Capture the cell that displays the provided text and extract its (x, y) central coordinate. 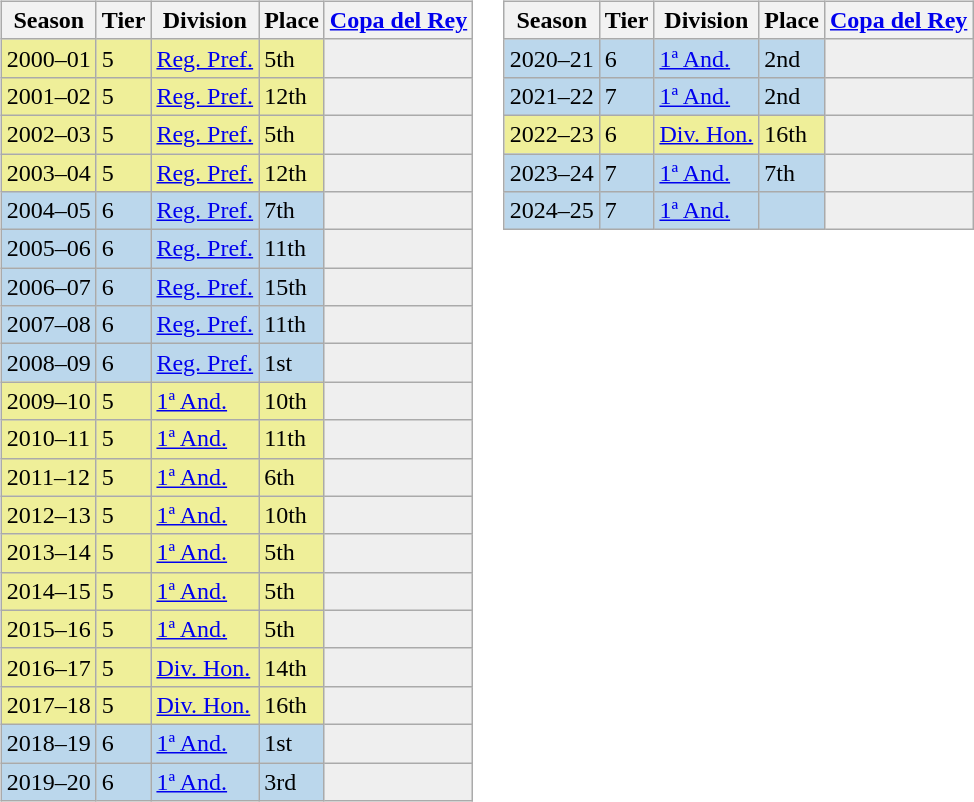
2007–08 (48, 325)
2013–14 (48, 553)
2022–23 (552, 134)
2021–22 (552, 96)
14th (292, 667)
15th (292, 287)
2002–03 (48, 134)
2003–04 (48, 173)
2024–25 (552, 211)
2004–05 (48, 211)
2005–06 (48, 249)
2015–16 (48, 629)
2020–21 (552, 58)
2017–18 (48, 705)
2008–09 (48, 363)
2011–12 (48, 477)
2016–17 (48, 667)
2010–11 (48, 439)
2014–15 (48, 591)
3rd (292, 781)
2006–07 (48, 287)
2000–01 (48, 58)
2009–10 (48, 401)
2001–02 (48, 96)
2019–20 (48, 781)
6th (292, 477)
2012–13 (48, 515)
2023–24 (552, 173)
2018–19 (48, 743)
